Search for the cell housing the specified text and yield its [x, y] center coordinate. 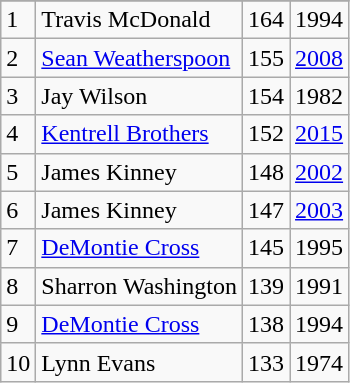
8 [18, 286]
9 [18, 324]
2008 [320, 58]
1974 [320, 362]
Jay Wilson [140, 96]
1 [18, 20]
2002 [320, 172]
147 [266, 210]
133 [266, 362]
10 [18, 362]
148 [266, 172]
1991 [320, 286]
139 [266, 286]
138 [266, 324]
145 [266, 248]
Sharron Washington [140, 286]
3 [18, 96]
7 [18, 248]
Travis McDonald [140, 20]
5 [18, 172]
164 [266, 20]
1995 [320, 248]
1982 [320, 96]
4 [18, 134]
152 [266, 134]
Kentrell Brothers [140, 134]
6 [18, 210]
155 [266, 58]
2003 [320, 210]
2015 [320, 134]
154 [266, 96]
Lynn Evans [140, 362]
2 [18, 58]
Sean Weatherspoon [140, 58]
